Capture the cell that displays the provided text and extract its [X, Y] central coordinate. 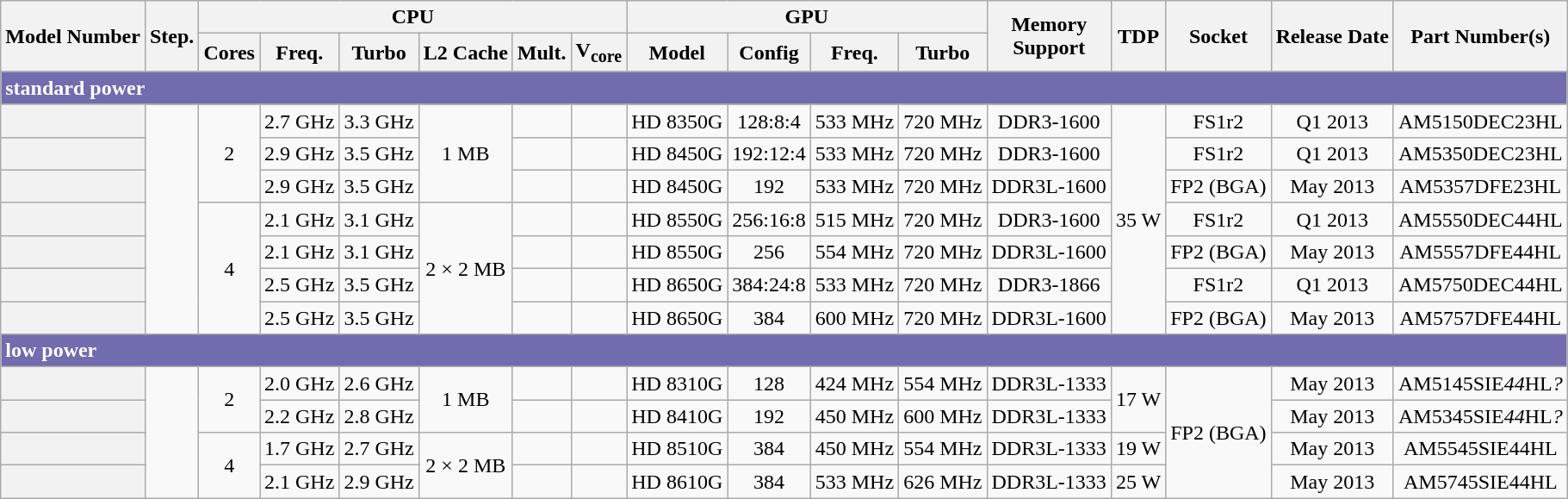
35 W [1138, 219]
AM5550DEC44HL [1480, 219]
AM5545SIE44HL [1480, 449]
HD 8510G [677, 449]
AM5745SIE44HL [1480, 482]
AM5757DFE44HL [1480, 318]
Config [769, 53]
Part Number(s) [1480, 36]
HD 8350G [677, 121]
128:8:4 [769, 121]
AM5557DFE44HL [1480, 252]
CPU [413, 17]
AM5145SIE44HL? [1480, 384]
256:16:8 [769, 219]
2.0 GHz [300, 384]
17 W [1138, 400]
2.8 GHz [379, 416]
3.3 GHz [379, 121]
25 W [1138, 482]
AM5350DEC23HL [1480, 153]
AM5750DEC44HL [1480, 285]
HD 8610G [677, 482]
Mult. [542, 53]
128 [769, 384]
2.6 GHz [379, 384]
19 W [1138, 449]
AM5357DFE23HL [1480, 186]
256 [769, 252]
L2 Cache [465, 53]
AM5150DEC23HL [1480, 121]
1.7 GHz [300, 449]
Model Number [73, 36]
GPU [807, 17]
626 MHz [943, 482]
Step. [171, 36]
Release Date [1332, 36]
515 MHz [854, 219]
Model [677, 53]
HD 8310G [677, 384]
Vcore [599, 53]
MemorySupport [1049, 36]
DDR3-1866 [1049, 285]
424 MHz [854, 384]
Socket [1218, 36]
Cores [229, 53]
384:24:8 [769, 285]
192:12:4 [769, 153]
low power [784, 351]
standard power [784, 88]
HD 8410G [677, 416]
TDP [1138, 36]
AM5345SIE44HL? [1480, 416]
2.2 GHz [300, 416]
